Return the [x, y] coordinate for the center point of the cell that contains the specified text.  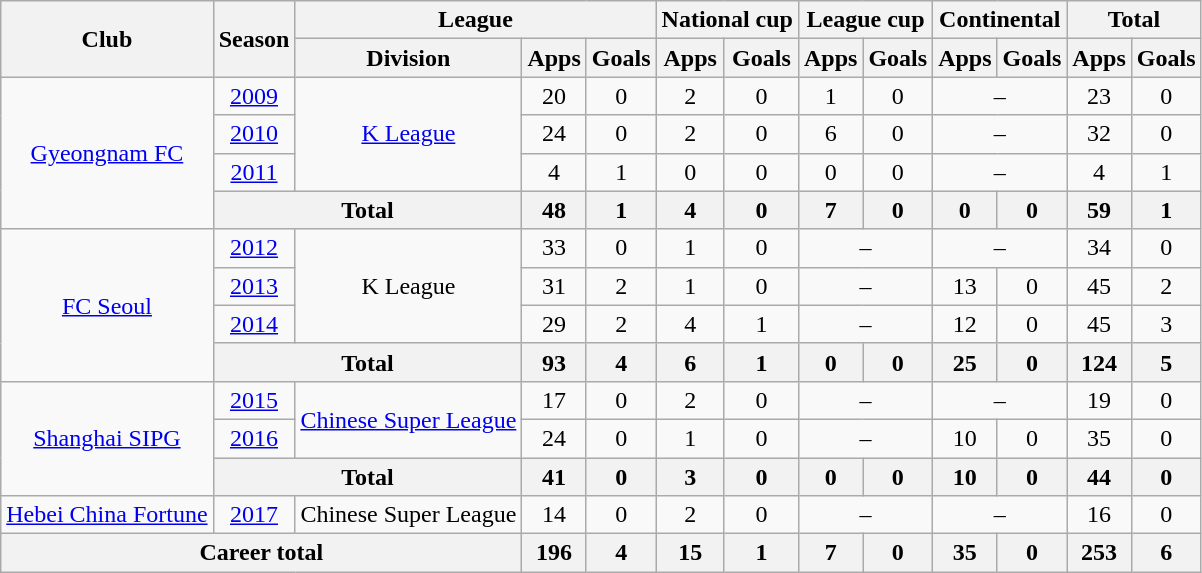
Season [254, 39]
Career total [262, 553]
33 [554, 248]
League cup [865, 20]
196 [554, 553]
25 [965, 362]
15 [690, 553]
Continental [1000, 20]
Hebei China Fortune [107, 515]
FC Seoul [107, 305]
2012 [254, 248]
41 [554, 477]
League [476, 20]
34 [1099, 248]
93 [554, 362]
2014 [254, 324]
253 [1099, 553]
Gyeongnam FC [107, 153]
2010 [254, 134]
2015 [254, 400]
20 [554, 96]
124 [1099, 362]
2016 [254, 438]
2009 [254, 96]
31 [554, 286]
13 [965, 286]
59 [1099, 210]
2013 [254, 286]
23 [1099, 96]
2017 [254, 515]
17 [554, 400]
Division [408, 58]
5 [1166, 362]
14 [554, 515]
32 [1099, 134]
Club [107, 39]
19 [1099, 400]
29 [554, 324]
12 [965, 324]
48 [554, 210]
16 [1099, 515]
2011 [254, 172]
44 [1099, 477]
National cup [727, 20]
Shanghai SIPG [107, 438]
